Determine the (X, Y) coordinate at the center of the cell enclosing the given text.  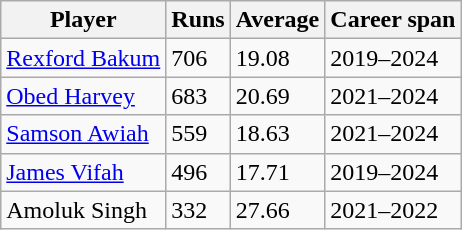
2021–2022 (393, 210)
Obed Harvey (84, 96)
Rexford Bakum (84, 58)
Amoluk Singh (84, 210)
Runs (198, 20)
559 (198, 134)
18.63 (278, 134)
706 (198, 58)
Samson Awiah (84, 134)
Career span (393, 20)
332 (198, 210)
19.08 (278, 58)
496 (198, 172)
James Vifah (84, 172)
Average (278, 20)
683 (198, 96)
17.71 (278, 172)
20.69 (278, 96)
Player (84, 20)
27.66 (278, 210)
